Determine the (X, Y) coordinate at the center of the cell enclosing the given text.  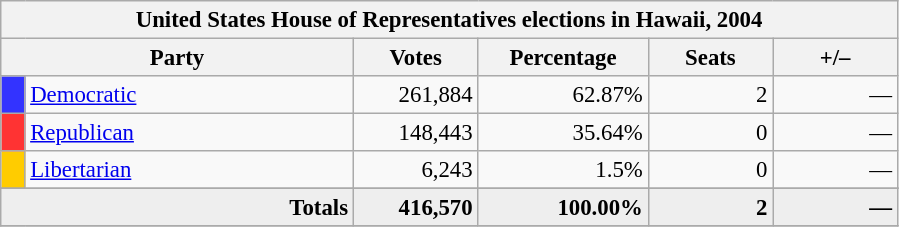
Percentage (563, 58)
+/– (836, 58)
Republican (189, 133)
100.00% (563, 208)
Democratic (189, 95)
Totals (178, 208)
Libertarian (189, 170)
261,884 (416, 95)
6,243 (416, 170)
Seats (710, 58)
35.64% (563, 133)
United States House of Representatives elections in Hawaii, 2004 (450, 20)
62.87% (563, 95)
Votes (416, 58)
416,570 (416, 208)
148,443 (416, 133)
1.5% (563, 170)
Party (178, 58)
